Locate the cell with the specified text and output its [X, Y] center coordinate. 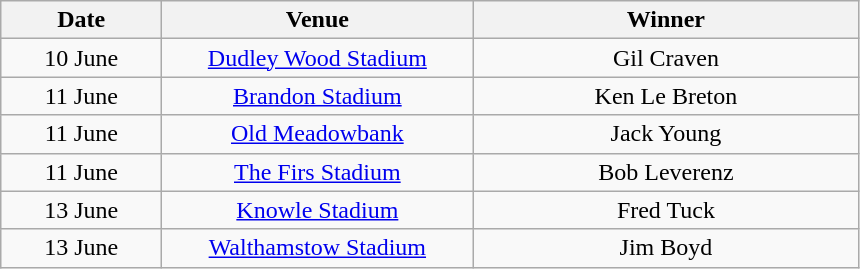
Brandon Stadium [318, 96]
Ken Le Breton [666, 96]
Knowle Stadium [318, 210]
Jack Young [666, 134]
Old Meadowbank [318, 134]
Walthamstow Stadium [318, 248]
Date [82, 20]
Gil Craven [666, 58]
Dudley Wood Stadium [318, 58]
Winner [666, 20]
Fred Tuck [666, 210]
Jim Boyd [666, 248]
Bob Leverenz [666, 172]
10 June [82, 58]
The Firs Stadium [318, 172]
Venue [318, 20]
